Identify which cell holds the provided text, then report its (x, y) central coordinate. 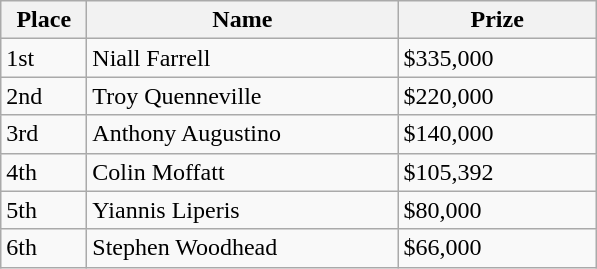
$80,000 (498, 210)
2nd (44, 96)
$66,000 (498, 248)
$335,000 (498, 58)
1st (44, 58)
Niall Farrell (242, 58)
Anthony Augustino (242, 134)
4th (44, 172)
3rd (44, 134)
Place (44, 20)
Prize (498, 20)
Troy Quenneville (242, 96)
Stephen Woodhead (242, 248)
$105,392 (498, 172)
5th (44, 210)
Yiannis Liperis (242, 210)
$140,000 (498, 134)
$220,000 (498, 96)
Name (242, 20)
Colin Moffatt (242, 172)
6th (44, 248)
